Pinpoint the cell where the given text exists, returning its (X, Y) midpoint coordinate. 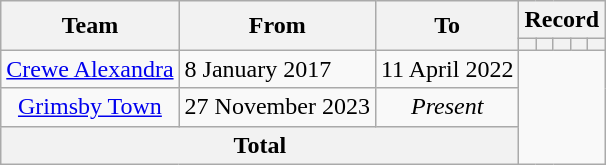
Present (447, 107)
8 January 2017 (277, 69)
From (277, 26)
27 November 2023 (277, 107)
Crewe Alexandra (90, 69)
Record (562, 20)
To (447, 26)
Team (90, 26)
Total (260, 145)
Grimsby Town (90, 107)
11 April 2022 (447, 69)
